Locate the cell with the specified text and output its (X, Y) center coordinate. 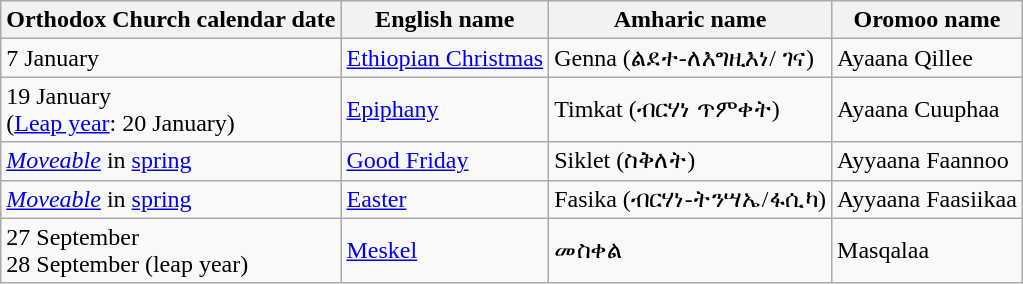
Masqalaa (928, 250)
Timkat (ብርሃነ ጥምቀት) (690, 110)
Amharic name (690, 20)
Ethiopian Christmas (445, 58)
19 January(Leap year: 20 January) (171, 110)
Easter (445, 199)
Fasika (ብርሃነ-ትንሣኤ/ፋሲካ) (690, 199)
Orthodox Church calendar date (171, 20)
Ayyaana Faannoo (928, 161)
መስቀል (690, 250)
Oromoo name (928, 20)
Ayaana Cuuphaa (928, 110)
Siklet (ስቅለት) (690, 161)
7 January (171, 58)
Genna (ልደተ-ለእግዚእነ/ ገና) (690, 58)
English name (445, 20)
Good Friday (445, 161)
Epiphany (445, 110)
Meskel (445, 250)
27 September28 September (leap year) (171, 250)
Ayaana Qillee (928, 58)
Ayyaana Faasiikaa (928, 199)
